Search for the cell housing the specified text and yield its (X, Y) center coordinate. 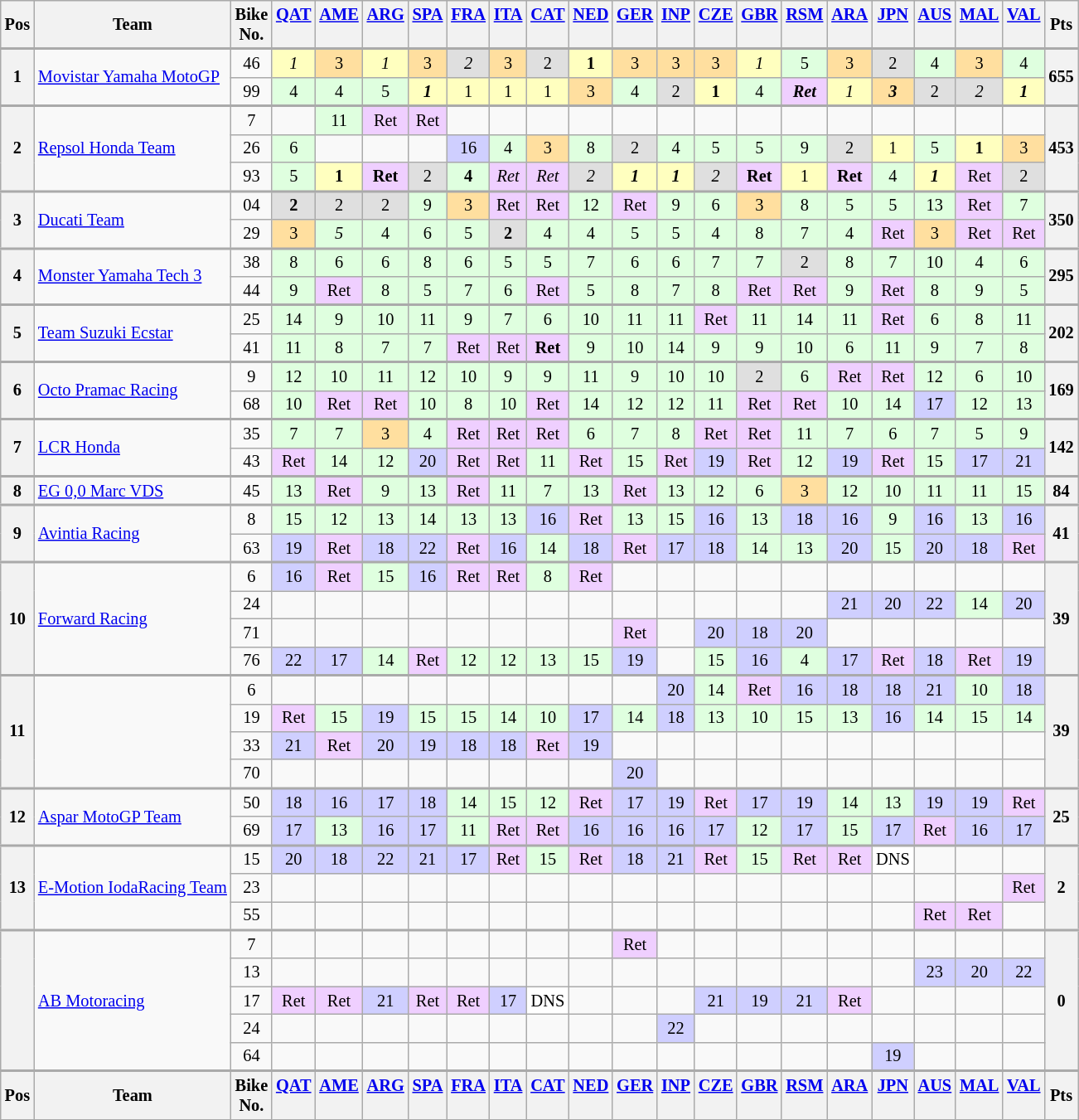
45 (252, 491)
46 (252, 63)
655 (1061, 78)
70 (252, 773)
Forward Racing (133, 618)
38 (252, 262)
Movistar Yamaha MotoGP (133, 78)
64 (252, 1056)
Aspar MotoGP Team (133, 816)
69 (252, 831)
63 (252, 548)
Team Suzuki Ecstar (133, 333)
71 (252, 633)
44 (252, 290)
29 (252, 233)
Avintia Racing (133, 534)
453 (1061, 148)
68 (252, 405)
26 (252, 148)
93 (252, 177)
50 (252, 802)
LCR Honda (133, 448)
35 (252, 433)
0 (1061, 1001)
Monster Yamaha Tech 3 (133, 277)
350 (1061, 219)
AB Motoracing (133, 1001)
55 (252, 915)
99 (252, 91)
EG 0,0 Marc VDS (133, 491)
43 (252, 462)
169 (1061, 390)
Repsol Honda Team (133, 148)
E-Motion IodaRacing Team (133, 887)
84 (1061, 491)
Ducati Team (133, 219)
202 (1061, 333)
04 (252, 205)
Octo Pramac Racing (133, 390)
33 (252, 745)
295 (1061, 277)
76 (252, 661)
142 (1061, 448)
